Identify which cell holds the provided text, then report its [X, Y] central coordinate. 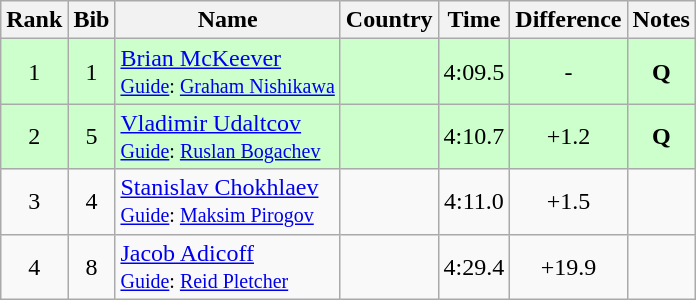
+1.2 [568, 136]
3 [34, 202]
Rank [34, 20]
Jacob AdicoffGuide: Reid Pletcher [228, 266]
- [568, 72]
2 [34, 136]
Country [389, 20]
Time [474, 20]
4:29.4 [474, 266]
8 [92, 266]
Brian McKeeverGuide: Graham Nishikawa [228, 72]
Vladimir UdaltcovGuide: Ruslan Bogachev [228, 136]
4:11.0 [474, 202]
Stanislav ChokhlaevGuide: Maksim Pirogov [228, 202]
Notes [661, 20]
+1.5 [568, 202]
5 [92, 136]
Bib [92, 20]
+19.9 [568, 266]
Difference [568, 20]
4:09.5 [474, 72]
Name [228, 20]
4:10.7 [474, 136]
